Provide the [x, y] coordinate of the cell's center where the given text is located.  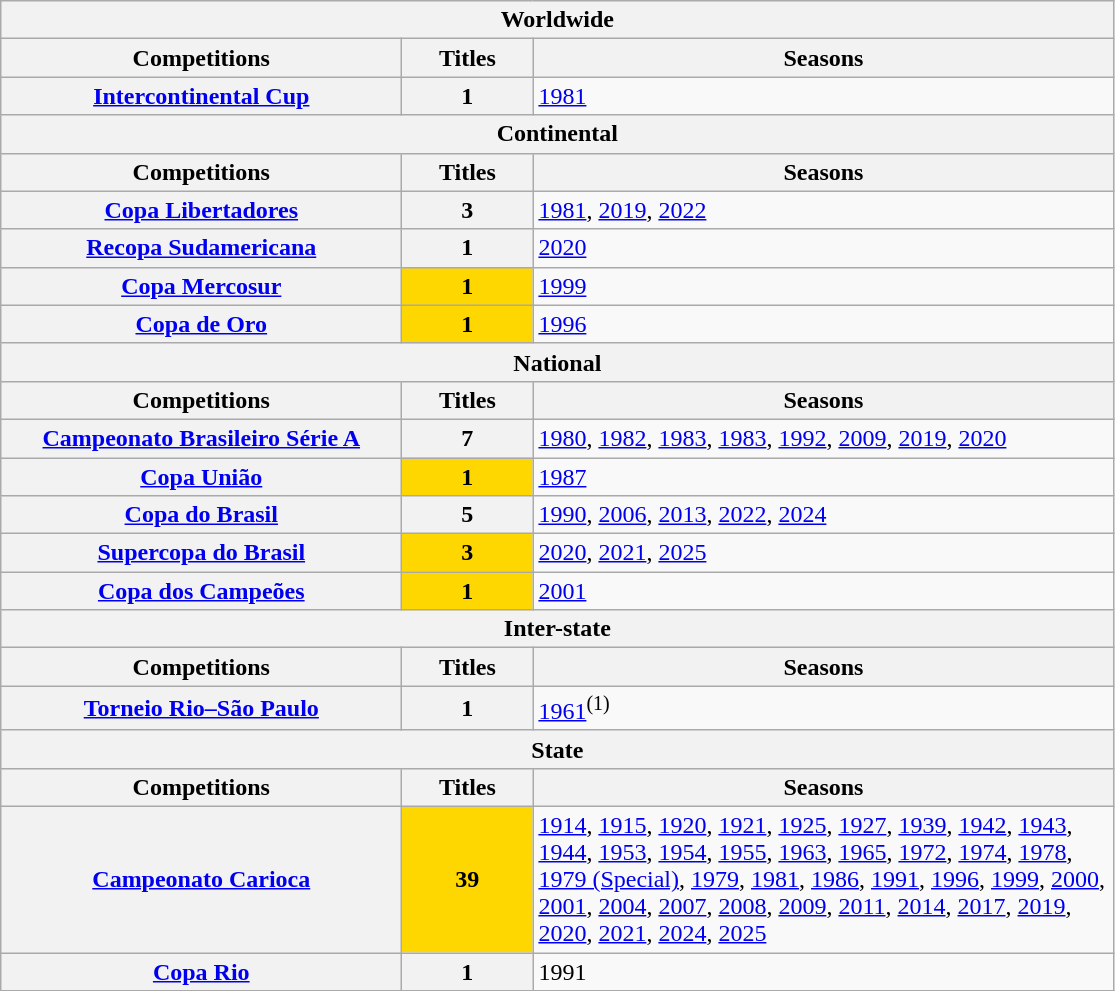
Copa dos Campeões [202, 591]
Supercopa do Brasil [202, 553]
1990, 2006, 2013, 2022, 2024 [824, 515]
7 [468, 438]
National [558, 362]
Continental [558, 134]
Copa Libertadores [202, 210]
2020 [824, 248]
1991 [824, 972]
Campeonato Brasileiro Série A [202, 438]
Inter-state [558, 629]
Intercontinental Cup [202, 96]
1987 [824, 477]
Copa do Brasil [202, 515]
Worldwide [558, 20]
Copa de Oro [202, 324]
Torneio Rio–São Paulo [202, 708]
2020, 2021, 2025 [824, 553]
State [558, 749]
Campeonato Carioca [202, 880]
5 [468, 515]
1981 [824, 96]
Copa Rio [202, 972]
1996 [824, 324]
Copa União [202, 477]
Copa Mercosur [202, 286]
1980, 1982, 1983, 1983, 1992, 2009, 2019, 2020 [824, 438]
1961(1) [824, 708]
39 [468, 880]
1981, 2019, 2022 [824, 210]
2001 [824, 591]
Recopa Sudamericana [202, 248]
1999 [824, 286]
